Search for the cell housing the specified text and yield its (X, Y) center coordinate. 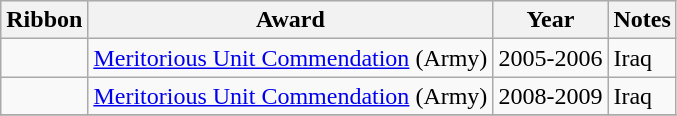
2005-2006 (550, 58)
2008-2009 (550, 96)
Year (550, 20)
Award (290, 20)
Notes (642, 20)
Ribbon (44, 20)
